Identify which cell holds the provided text, then report its [X, Y] central coordinate. 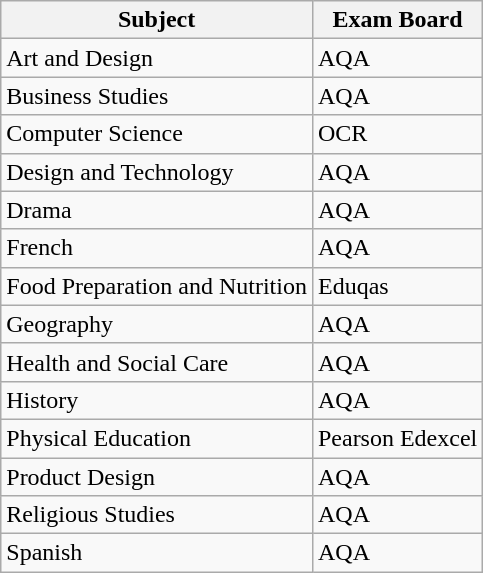
Health and Social Care [157, 362]
Art and Design [157, 58]
Computer Science [157, 134]
History [157, 400]
Eduqas [397, 286]
Physical Education [157, 438]
Drama [157, 210]
Subject [157, 20]
Business Studies [157, 96]
Food Preparation and Nutrition [157, 286]
Spanish [157, 553]
Religious Studies [157, 515]
Pearson Edexcel [397, 438]
Design and Technology [157, 172]
OCR [397, 134]
Exam Board [397, 20]
Product Design [157, 477]
Geography [157, 324]
French [157, 248]
